Determine the (x, y) coordinate at the center of the cell enclosing the given text.  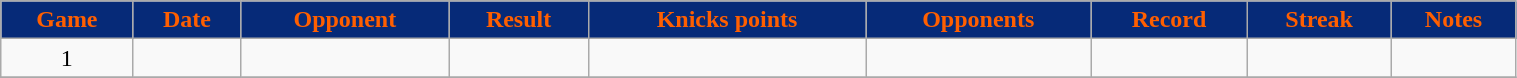
Opponents (978, 20)
Streak (1319, 20)
Record (1170, 20)
1 (67, 58)
Notes (1454, 20)
Game (67, 20)
Date (187, 20)
Opponent (345, 20)
Result (519, 20)
Knicks points (726, 20)
